Locate the cell with the specified text and output its [x, y] center coordinate. 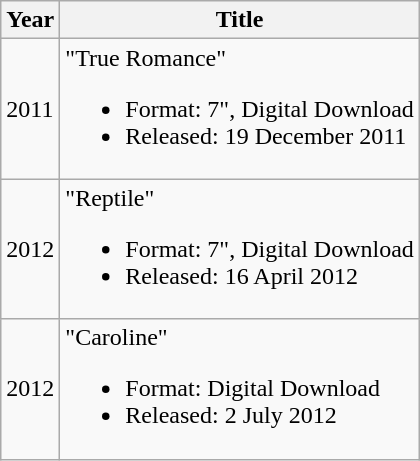
"True Romance"Format: 7", Digital DownloadReleased: 19 December 2011 [240, 109]
2011 [30, 109]
Year [30, 20]
"Caroline"Format: Digital DownloadReleased: 2 July 2012 [240, 389]
Title [240, 20]
"Reptile"Format: 7", Digital DownloadReleased: 16 April 2012 [240, 249]
